Extract the (X, Y) coordinate from the center of the cell holding the provided text.  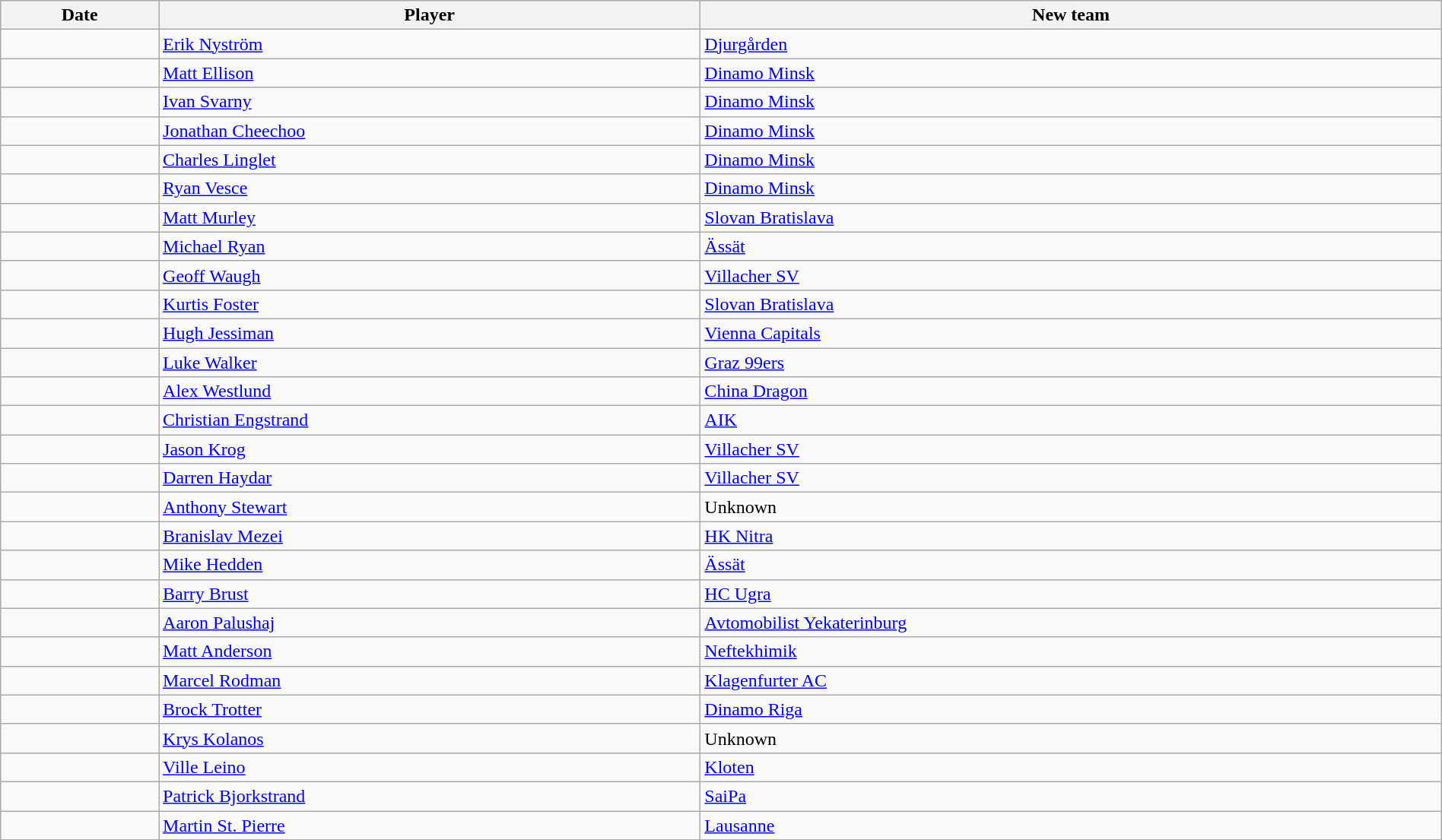
Jason Krog (430, 449)
Graz 99ers (1071, 363)
Darren Haydar (430, 478)
Avtomobilist Yekaterinburg (1071, 623)
Ryan Vesce (430, 189)
Vienna Capitals (1071, 333)
Patrick Bjorkstrand (430, 796)
Geoff Waugh (430, 275)
Branislav Mezei (430, 536)
Charles Linglet (430, 160)
Christian Engstrand (430, 420)
Matt Murley (430, 217)
Date (80, 15)
New team (1071, 15)
Matt Ellison (430, 73)
Hugh Jessiman (430, 333)
Dinamo Riga (1071, 709)
Mike Hedden (430, 565)
Barry Brust (430, 594)
HK Nitra (1071, 536)
Ville Leino (430, 767)
China Dragon (1071, 391)
Neftekhimik (1071, 651)
Matt Anderson (430, 651)
Djurgården (1071, 44)
Anthony Stewart (430, 507)
HC Ugra (1071, 594)
Ivan Svarny (430, 102)
Erik Nyström (430, 44)
Jonathan Cheechoo (430, 131)
AIK (1071, 420)
Kurtis Foster (430, 304)
Krys Kolanos (430, 738)
Lausanne (1071, 825)
Alex Westlund (430, 391)
Aaron Palushaj (430, 623)
Player (430, 15)
Martin St. Pierre (430, 825)
Klagenfurter AC (1071, 680)
Marcel Rodman (430, 680)
Luke Walker (430, 363)
Michael Ryan (430, 246)
SaiPa (1071, 796)
Kloten (1071, 767)
Brock Trotter (430, 709)
